For the text-containing cell, return its midpoint in (x, y) coordinate format. 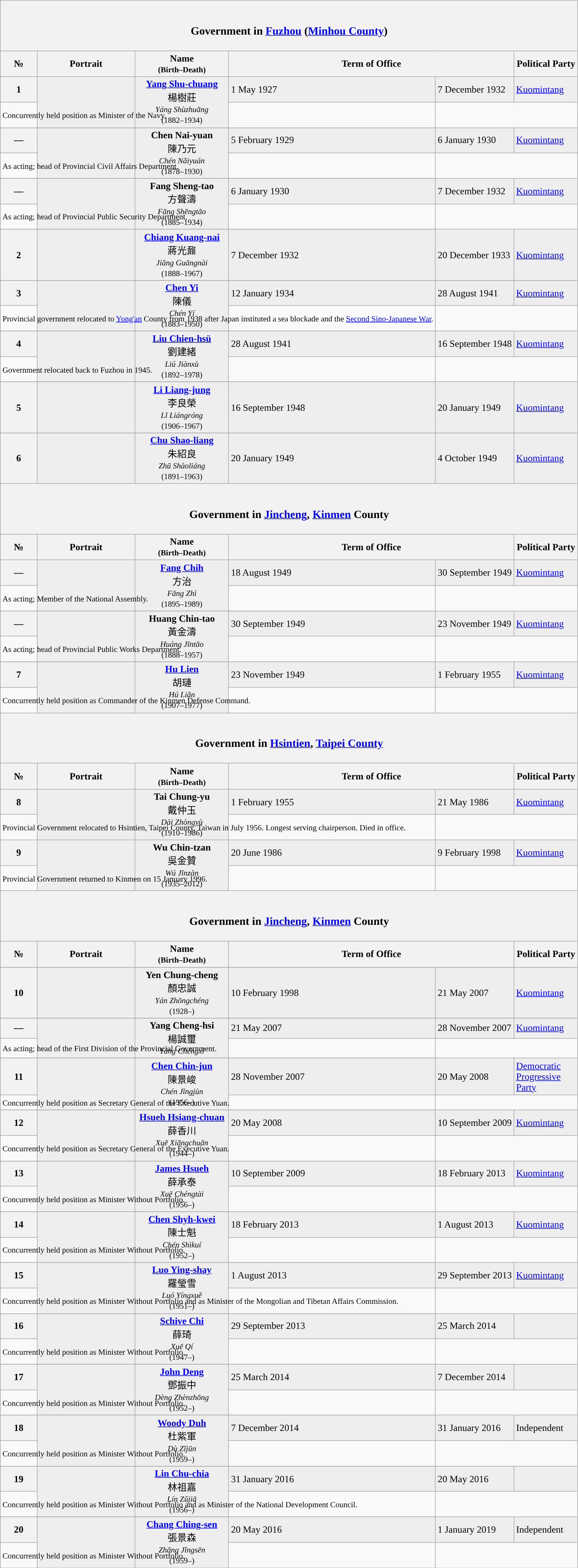
4 (19, 344)
As acting; head of Provincial Public Security Department. (218, 217)
Concurrently held position as Minister Without Portfolio and as Minister of the National Development Council. (218, 1504)
4 October 1949 (475, 458)
5 (19, 407)
As acting; head of the First Division of the Provincial Government. (218, 1048)
14 (19, 1224)
Fang Sheng-tao方聲濤Fāng Shēngtāo(1885–1934) (182, 204)
19 (19, 1479)
Chen Yi陳儀Chén Yí(1883–1950) (182, 305)
Concurrently held position as Commander of the Kinmen Defense Command. (218, 700)
1 May 1927 (332, 89)
20 December 1933 (475, 255)
21 May 1986 (475, 802)
As acting; Member of the National Assembly. (218, 598)
Provincial Government returned to Kinmen on 15 January 1996. (218, 878)
20 (19, 1529)
As acting; head of Provincial Public Works Department. (218, 649)
3 (19, 293)
Chu Shao-liang朱紹良Zhū Shàoliáng(1891–1963) (182, 458)
Provincial government relocated to Yong'an County from 1938 after Japan instituted a sea blockade and the Second Sino-Japanese War. (218, 318)
Schive Chi薛琦Xuē Qí(1947–) (182, 1339)
Liu Chien-hsü劉建緒Liú Jiànxù(1892–1978) (182, 356)
Government in Fuzhou (Minhou County) (289, 25)
Provincial Government relocated to Hsintien, Taipei County, Taiwan in July 1956. Longest serving chairperson. Died in office. (218, 827)
12 (19, 1123)
7 (19, 675)
18 (19, 1428)
8 (19, 802)
20 June 1986 (332, 853)
5 February 1929 (332, 140)
Yang Cheng-hsi楊誠璽Yáng Chéngxǐ (182, 1038)
Li Liang-jung李良榮Lǐ Liángróng(1906–1967) (182, 407)
10 (19, 993)
Yen Chung-cheng顏忠誠Yán Zhōngchéng(1928–) (182, 993)
Fang Chih方治Fāng Zhì(1895–1989) (182, 586)
Chiang Kuang-nai蔣光鼐Jiǎng Guāngnài(1888–1967) (182, 255)
13 (19, 1174)
Lin Chu-chia林祖嘉Lín Zǔjiā(1956–) (182, 1491)
Hsueh Hsiang-chuan薛香川Xuē Xiāngchuān(1944–) (182, 1135)
Yang Shu-chuang楊樹莊Yáng Shùzhuāng(1882–1934) (182, 102)
9 February 1998 (475, 853)
Huang Chin-tao黃金濤Huáng Jīntāo(1888–1957) (182, 636)
As acting; head of Provincial Civil Affairs Department. (218, 166)
Luo Ying-shay羅瑩雪Luó Yíngxuě(1951–) (182, 1288)
10 February 1998 (332, 993)
11 (19, 1077)
Hu Lien胡璉Hú Liǎn(1907–1977) (182, 687)
Concurrently held position as Minister Without Portfolio and as Minister of the Mongolian and Tibetan Affairs Commission. (218, 1301)
9 (19, 853)
18 August 1949 (332, 573)
1 (19, 89)
2 (19, 255)
Concurrently held position as Minister of the Navy. (218, 115)
Chang Ching-sen張景森Zhāng Jǐngsēn(1959–) (182, 1542)
Tai Chung-yu戴仲玉Dài Zhòngyù(1910–1986) (182, 814)
James Hsueh薛承泰Xuē Chéngtài(1956–) (182, 1186)
6 (19, 458)
12 January 1934 (332, 293)
1 January 2019 (475, 1529)
Government relocated back to Fuzhou in 1945. (218, 369)
Chen Chin-jun陳景峻Chén Jǐngjùn(1956–) (182, 1084)
Democratic Progressive Party (546, 1077)
John Deng鄧振中Dèng Zhènzhōng(1952–) (182, 1390)
Government in Hsintien, Taipei County (289, 738)
Woody Duh杜紫軍Dù Zǐjūn(1959–) (182, 1440)
Wu Chin-tzan吳金贊Wú Jīnzàn(1935–2012) (182, 865)
15 (19, 1275)
Chen Shyh-kwei陳士魁Chén Shìkuí(1952–) (182, 1237)
17 (19, 1377)
Chen Nai-yuan陳乃元Chén Nǎiyuán(1878–1930) (182, 153)
16 (19, 1326)
